Determine the (X, Y) coordinate at the center of the cell enclosing the given text.  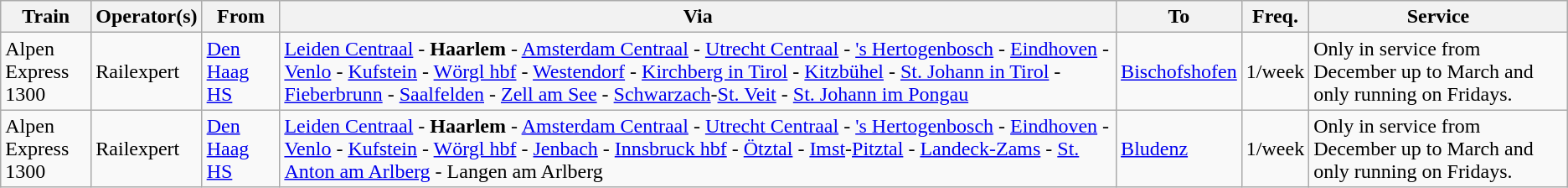
From (241, 17)
Bludenz (1179, 149)
Via (699, 17)
Bischofshofen (1179, 71)
Train (46, 17)
To (1179, 17)
Service (1439, 17)
Operator(s) (147, 17)
Freq. (1275, 17)
